Pinpoint the cell where the given text exists, returning its (X, Y) midpoint coordinate. 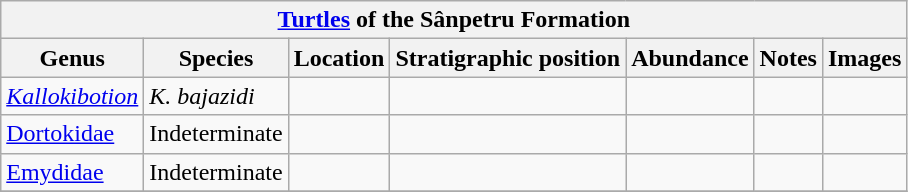
Kallokibotion (72, 96)
Images (864, 58)
Notes (788, 58)
Abundance (690, 58)
Stratigraphic position (508, 58)
Dortokidae (72, 134)
Genus (72, 58)
Emydidae (72, 172)
Species (216, 58)
Location (339, 58)
K. bajazidi (216, 96)
Turtles of the Sânpetru Formation (454, 20)
